For the text-containing cell, return its midpoint in [x, y] coordinate format. 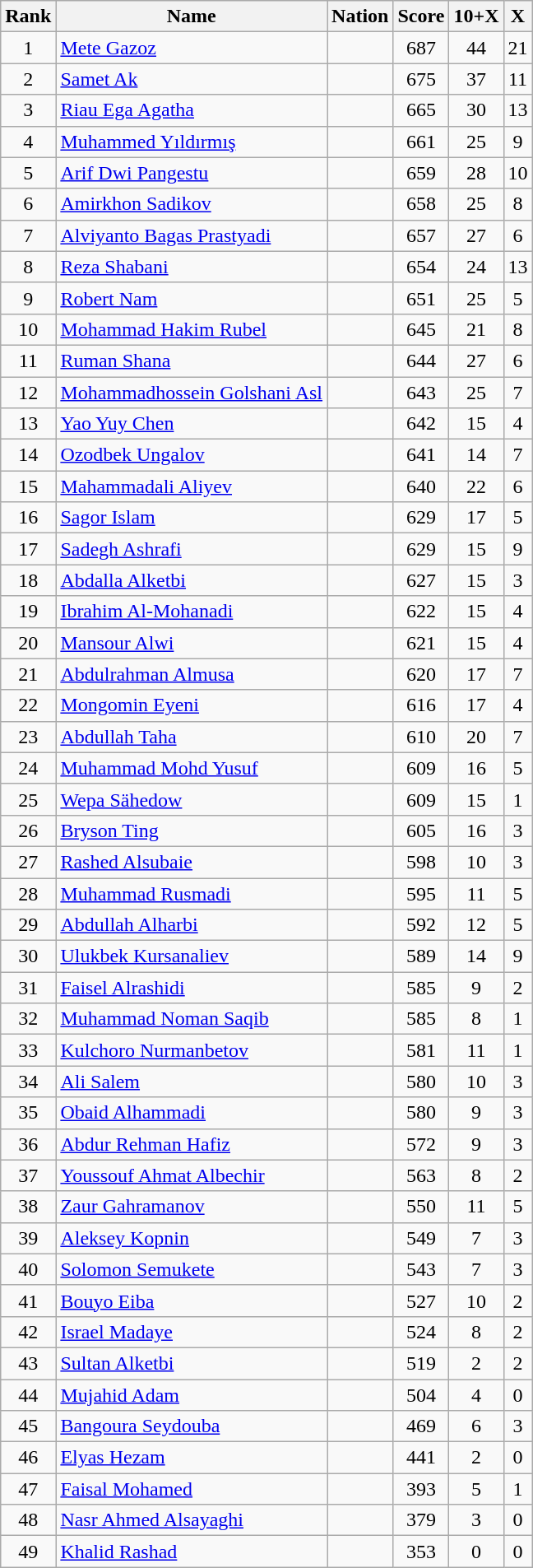
45 [28, 1426]
687 [421, 48]
31 [28, 988]
675 [421, 79]
43 [28, 1363]
659 [421, 173]
592 [421, 925]
47 [28, 1489]
Aleksey Kopnin [192, 1238]
Youssouf Ahmat Albechir [192, 1175]
Mohammad Hakim Rubel [192, 329]
Riau Ega Agatha [192, 110]
49 [28, 1552]
Muhammed Yıldırmış [192, 142]
41 [28, 1300]
353 [421, 1552]
10+X [476, 16]
657 [421, 235]
Samet Ak [192, 79]
589 [421, 956]
610 [421, 737]
Alviyanto Bagas Prastyadi [192, 235]
Bryson Ting [192, 831]
549 [421, 1238]
40 [28, 1269]
Abdullah Alharbi [192, 925]
Khalid Rashad [192, 1552]
26 [28, 831]
Yao Yuy Chen [192, 424]
Abdullah Taha [192, 737]
48 [28, 1520]
42 [28, 1332]
46 [28, 1458]
393 [421, 1489]
Solomon Semukete [192, 1269]
Robert Nam [192, 298]
Bouyo Eiba [192, 1300]
Reza Shabani [192, 267]
Israel Madaye [192, 1332]
36 [28, 1144]
524 [421, 1332]
519 [421, 1363]
Ozodbek Ungalov [192, 455]
Amirkhon Sadikov [192, 204]
Kulchoro Nurmanbetov [192, 1050]
Muhammad Rusmadi [192, 893]
Ulukbek Kursanaliev [192, 956]
622 [421, 612]
Mete Gazoz [192, 48]
627 [421, 580]
Mohammadhossein Golshani Asl [192, 393]
Sadegh Ashrafi [192, 549]
563 [421, 1175]
Ali Salem [192, 1082]
572 [421, 1144]
620 [421, 674]
Muhammad Noman Saqib [192, 1019]
Ruman Shana [192, 361]
644 [421, 361]
658 [421, 204]
543 [421, 1269]
39 [28, 1238]
621 [421, 643]
469 [421, 1426]
Sagor Islam [192, 518]
Rank [28, 16]
654 [421, 267]
34 [28, 1082]
32 [28, 1019]
643 [421, 393]
18 [28, 580]
Abdulrahman Almusa [192, 674]
Nation [360, 16]
605 [421, 831]
Abdur Rehman Hafiz [192, 1144]
35 [28, 1113]
Mujahid Adam [192, 1395]
Faisel Alrashidi [192, 988]
550 [421, 1207]
642 [421, 424]
598 [421, 862]
Bangoura Seydouba [192, 1426]
Mongomin Eyeni [192, 705]
441 [421, 1458]
Score [421, 16]
Nasr Ahmed Alsayaghi [192, 1520]
Zaur Gahramanov [192, 1207]
665 [421, 110]
19 [28, 612]
Name [192, 16]
641 [421, 455]
Arif Dwi Pangestu [192, 173]
651 [421, 298]
Sultan Alketbi [192, 1363]
504 [421, 1395]
640 [421, 486]
581 [421, 1050]
38 [28, 1207]
Mansour Alwi [192, 643]
Rashed Alsubaie [192, 862]
616 [421, 705]
645 [421, 329]
661 [421, 142]
Muhammad Mohd Yusuf [192, 768]
527 [421, 1300]
Elyas Hezam [192, 1458]
23 [28, 737]
Abdalla Alketbi [192, 580]
Wepa Sähedow [192, 799]
X [518, 16]
33 [28, 1050]
Obaid Alhammadi [192, 1113]
595 [421, 893]
29 [28, 925]
Faisal Mohamed [192, 1489]
379 [421, 1520]
Ibrahim Al-Mohanadi [192, 612]
Mahammadali Aliyev [192, 486]
